Identify which cell holds the provided text, then report its (x, y) central coordinate. 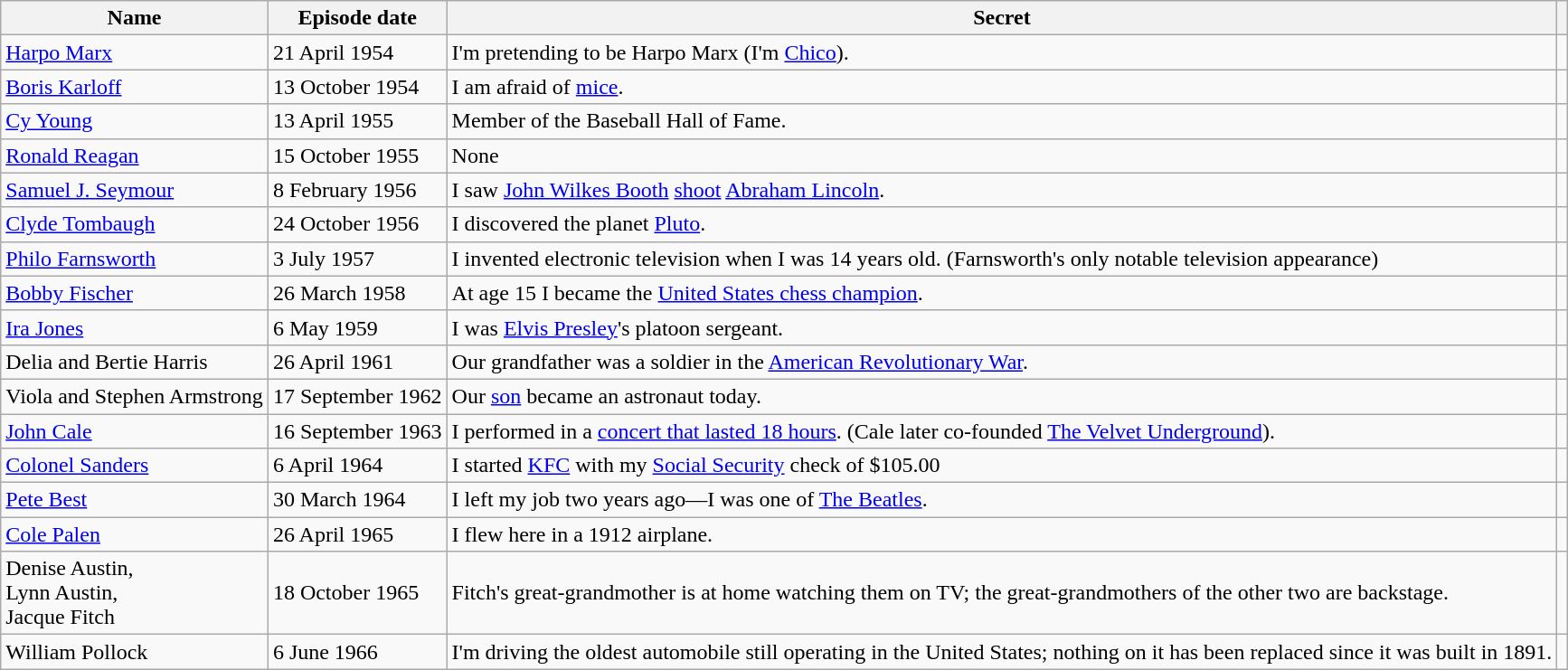
Member of the Baseball Hall of Fame. (1002, 121)
Our son became an astronaut today. (1002, 396)
None (1002, 156)
William Pollock (135, 652)
Ira Jones (135, 327)
Clyde Tombaugh (135, 224)
26 April 1961 (357, 362)
I flew here in a 1912 airplane. (1002, 534)
Philo Farnsworth (135, 259)
Samuel J. Seymour (135, 190)
8 February 1956 (357, 190)
Our grandfather was a soldier in the American Revolutionary War. (1002, 362)
3 July 1957 (357, 259)
6 April 1964 (357, 466)
I'm pretending to be Harpo Marx (I'm Chico). (1002, 52)
At age 15 I became the United States chess champion. (1002, 293)
6 May 1959 (357, 327)
I invented electronic television when I was 14 years old. (Farnsworth's only notable television appearance) (1002, 259)
13 October 1954 (357, 87)
I'm driving the oldest automobile still operating in the United States; nothing on it has been replaced since it was built in 1891. (1002, 652)
15 October 1955 (357, 156)
18 October 1965 (357, 593)
17 September 1962 (357, 396)
Harpo Marx (135, 52)
Cy Young (135, 121)
I discovered the planet Pluto. (1002, 224)
26 March 1958 (357, 293)
21 April 1954 (357, 52)
6 June 1966 (357, 652)
Pete Best (135, 500)
Viola and Stephen Armstrong (135, 396)
Bobby Fischer (135, 293)
26 April 1965 (357, 534)
Ronald Reagan (135, 156)
I am afraid of mice. (1002, 87)
Secret (1002, 18)
I was Elvis Presley's platoon sergeant. (1002, 327)
I started KFC with my Social Security check of $105.00 (1002, 466)
Episode date (357, 18)
Fitch's great-grandmother is at home watching them on TV; the great-grandmothers of the other two are backstage. (1002, 593)
Cole Palen (135, 534)
Delia and Bertie Harris (135, 362)
13 April 1955 (357, 121)
I left my job two years ago—I was one of The Beatles. (1002, 500)
Colonel Sanders (135, 466)
30 March 1964 (357, 500)
16 September 1963 (357, 431)
I performed in a concert that lasted 18 hours. (Cale later co-founded The Velvet Underground). (1002, 431)
John Cale (135, 431)
24 October 1956 (357, 224)
Boris Karloff (135, 87)
Name (135, 18)
I saw John Wilkes Booth shoot Abraham Lincoln. (1002, 190)
Denise Austin,Lynn Austin,Jacque Fitch (135, 593)
